Capture the cell that displays the provided text and extract its [X, Y] central coordinate. 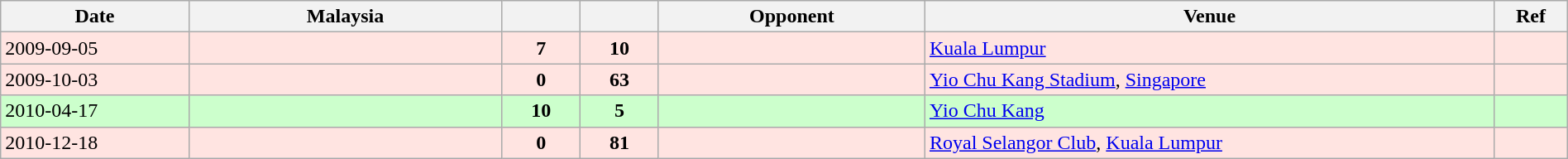
81 [620, 142]
Yio Chu Kang Stadium, Singapore [1209, 79]
Opponent [791, 17]
Kuala Lumpur [1209, 48]
2009-09-05 [94, 48]
Date [94, 17]
2010-12-18 [94, 142]
Yio Chu Kang [1209, 111]
63 [620, 79]
7 [541, 48]
Malaysia [346, 17]
2010-04-17 [94, 111]
2009-10-03 [94, 79]
Venue [1209, 17]
5 [620, 111]
Royal Selangor Club, Kuala Lumpur [1209, 142]
Ref [1532, 17]
